Search for the cell housing the specified text and yield its [X, Y] center coordinate. 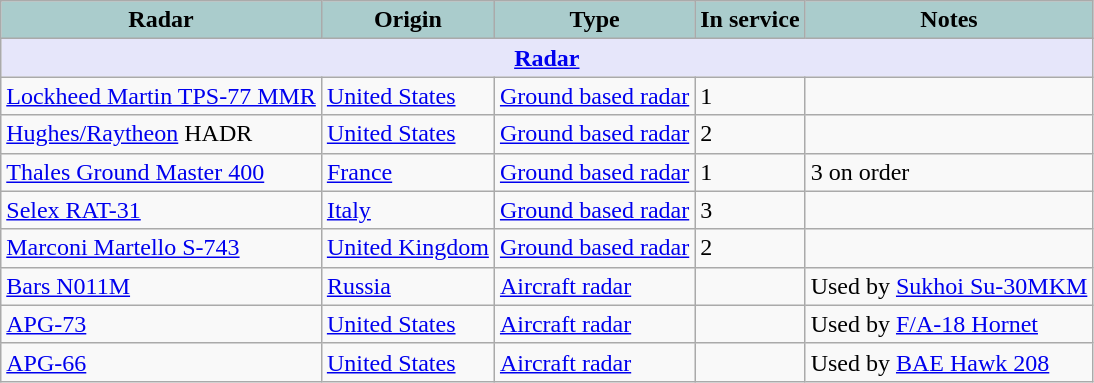
Bars N011M [162, 286]
3 on order [949, 172]
Origin [408, 20]
Used by Sukhoi Su-30MKM [949, 286]
APG-66 [162, 362]
Italy [408, 210]
APG-73 [162, 324]
Used by BAE Hawk 208 [949, 362]
United Kingdom [408, 248]
France [408, 172]
In service [750, 20]
Marconi Martello S-743 [162, 248]
Used by F/A-18 Hornet [949, 324]
Lockheed Martin TPS-77 MMR [162, 96]
3 [750, 210]
Type [594, 20]
Selex RAT-31 [162, 210]
Notes [949, 20]
Hughes/Raytheon HADR [162, 134]
Russia [408, 286]
Thales Ground Master 400 [162, 172]
